Identify which cell holds the provided text, then report its (x, y) central coordinate. 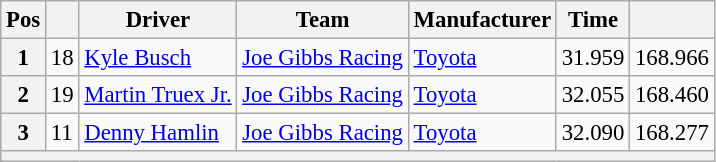
32.090 (592, 133)
2 (24, 95)
32.055 (592, 95)
168.277 (672, 133)
11 (62, 133)
Martin Truex Jr. (158, 95)
Pos (24, 20)
168.460 (672, 95)
Denny Hamlin (158, 133)
1 (24, 58)
Driver (158, 20)
31.959 (592, 58)
Manufacturer (482, 20)
19 (62, 95)
Team (322, 20)
18 (62, 58)
Kyle Busch (158, 58)
Time (592, 20)
168.966 (672, 58)
3 (24, 133)
